Output the [X, Y] coordinate of the center of the cell containing the given text.  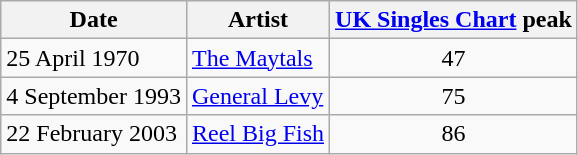
22 February 2003 [94, 134]
4 September 1993 [94, 96]
Date [94, 20]
UK Singles Chart peak [454, 20]
75 [454, 96]
General Levy [258, 96]
Artist [258, 20]
47 [454, 58]
Reel Big Fish [258, 134]
25 April 1970 [94, 58]
86 [454, 134]
The Maytals [258, 58]
